Search for the cell housing the specified text and yield its (x, y) center coordinate. 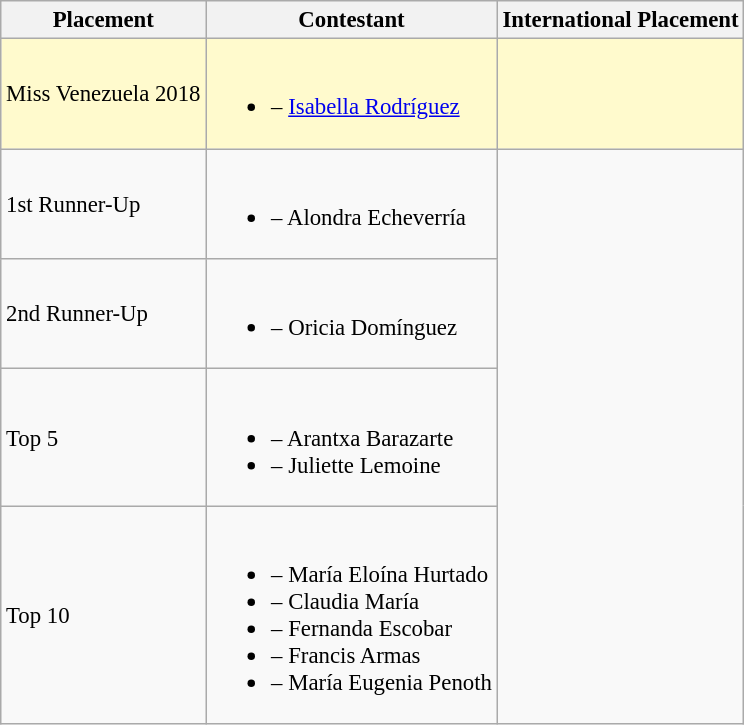
Miss Venezuela 2018 (104, 94)
Contestant (352, 20)
– Alondra Echeverría (352, 204)
– Oricia Domínguez (352, 314)
International Placement (620, 20)
1st Runner-Up (104, 204)
– Arantxa Barazarte – Juliette Lemoine (352, 438)
Placement (104, 20)
– María Eloína Hurtado – Claudia María – Fernanda Escobar – Francis Armas – María Eugenia Penoth (352, 615)
Top 5 (104, 438)
2nd Runner-Up (104, 314)
– Isabella Rodríguez (352, 94)
Top 10 (104, 615)
